Find where the given text appears and provide that cell's center as [X, Y] coordinate. 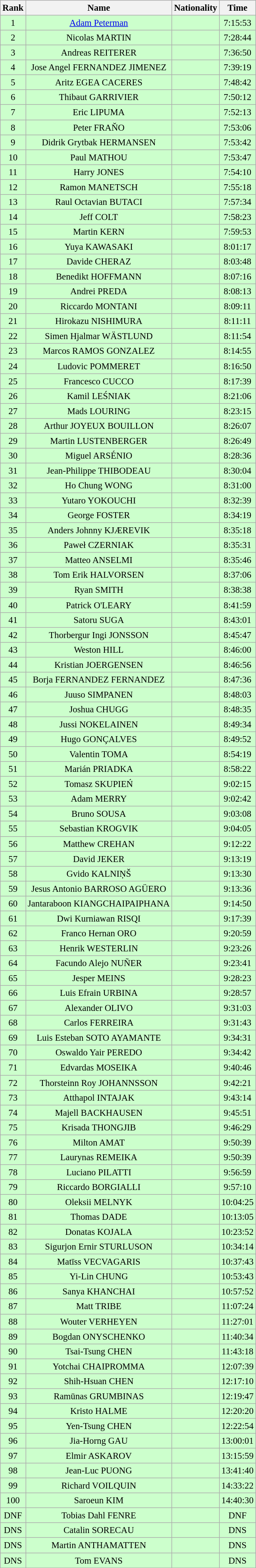
32 [13, 486]
90 [13, 1351]
60 [13, 904]
93 [13, 1396]
Adam MERRY [99, 799]
8:07:16 [238, 277]
77 [13, 1157]
Majell BACKHAUSEN [99, 1113]
94 [13, 1411]
58 [13, 874]
Benedikt HOFFMANN [99, 277]
8:37:06 [238, 575]
8:47:36 [238, 680]
Kristian JOERGENSEN [99, 665]
14 [13, 217]
Richard VOILQUIN [99, 1486]
George FOSTER [99, 515]
Andrei PREDA [99, 291]
Alexander OLIVO [99, 1008]
11:40:34 [238, 1337]
13:15:59 [238, 1456]
Catalin SORECAU [99, 1531]
Jesus Antonio BARROSO AGÜERO [99, 889]
96 [13, 1441]
48 [13, 724]
Luis Efrain URBINA [99, 993]
Wouter VERHEYEN [99, 1321]
Yuya KAWASAKI [99, 247]
36 [13, 545]
8:09:11 [238, 307]
Milton AMAT [99, 1142]
9:14:50 [238, 904]
Ryan SMITH [99, 590]
Saroeun KIM [99, 1500]
9:13:30 [238, 874]
8:31:00 [238, 486]
8:35:46 [238, 560]
Yen-Tsung CHEN [99, 1426]
Tomasz SKUPIEŃ [99, 784]
Jesper MEINS [99, 978]
Thorbergur Ingi JONSSON [99, 635]
Harry JONES [99, 172]
Paweł CZERNIAK [99, 545]
3 [13, 53]
11:43:18 [238, 1351]
83 [13, 1247]
Riccardo BORGIALLI [99, 1187]
Rank [13, 8]
12:07:39 [238, 1366]
Ramūnas GRUMBINAS [99, 1396]
Henrik WESTERLIN [99, 948]
10:37:43 [238, 1262]
13:41:40 [238, 1471]
92 [13, 1381]
Jia-Horng GAU [99, 1441]
10 [13, 157]
89 [13, 1337]
10:53:43 [238, 1277]
9:28:23 [238, 978]
Bogdan ONYSCHENKO [99, 1337]
7:39:19 [238, 68]
David JEKER [99, 859]
21 [13, 321]
9 [13, 142]
8:23:15 [238, 411]
8:01:17 [238, 247]
9:04:05 [238, 829]
Matt TRIBE [99, 1307]
Oleksii MELNYK [99, 1202]
12 [13, 187]
63 [13, 948]
Andreas REITERER [99, 53]
9:02:15 [238, 784]
33 [13, 501]
40 [13, 605]
68 [13, 1023]
50 [13, 754]
84 [13, 1262]
Matthew CREHAN [99, 844]
Joshua CHUGG [99, 710]
9:40:46 [238, 1068]
Valentin TOMA [99, 754]
29 [13, 441]
Sebastian KROGVIK [99, 829]
8:30:04 [238, 471]
7:53:06 [238, 127]
97 [13, 1456]
8:45:47 [238, 635]
12:22:54 [238, 1426]
28 [13, 426]
9:31:43 [238, 1023]
Krisada THONGJIB [99, 1127]
8:32:39 [238, 501]
Ludovic POMMERET [99, 366]
Didrik Grytbak HERMANSEN [99, 142]
76 [13, 1142]
5 [13, 83]
71 [13, 1068]
7:57:34 [238, 202]
19 [13, 291]
9:31:03 [238, 1008]
12:19:47 [238, 1396]
Riccardo MONTANI [99, 307]
Kristo HALME [99, 1411]
8:16:50 [238, 366]
7:55:18 [238, 187]
8:38:38 [238, 590]
9:02:42 [238, 799]
95 [13, 1426]
12:20:20 [238, 1411]
8:34:19 [238, 515]
Jantaraboon KIANGCHAIPAIPHANA [99, 904]
8:17:39 [238, 381]
8:48:03 [238, 694]
Jussi NOKELAINEN [99, 724]
56 [13, 844]
46 [13, 694]
Martin KERN [99, 232]
Matteo ANSELMI [99, 560]
Martin ANTHAMATTEN [99, 1545]
12:17:10 [238, 1381]
Peter FRAŇO [99, 127]
31 [13, 471]
Donatas KOJALA [99, 1232]
8:41:59 [238, 605]
88 [13, 1321]
64 [13, 963]
7:15:53 [238, 23]
Weston HILL [99, 650]
17 [13, 262]
57 [13, 859]
Jeff COLT [99, 217]
7:54:10 [238, 172]
15 [13, 232]
Hugo GONÇALVES [99, 739]
Eric LIPUMA [99, 112]
Kamil LEŚNIAK [99, 396]
98 [13, 1471]
9:56:59 [238, 1172]
Marián PRIADKA [99, 769]
Patrick O'LEARY [99, 605]
79 [13, 1187]
Tom EVANS [99, 1560]
9:45:51 [238, 1113]
Elmir ASKAROV [99, 1456]
7:36:50 [238, 53]
8:46:00 [238, 650]
24 [13, 366]
99 [13, 1486]
47 [13, 710]
59 [13, 889]
54 [13, 814]
Miguel ARSÉNIO [99, 456]
44 [13, 665]
Tom Erik HALVORSEN [99, 575]
11:27:01 [238, 1321]
10:34:14 [238, 1247]
49 [13, 739]
9:23:41 [238, 963]
8:28:36 [238, 456]
35 [13, 530]
2 [13, 38]
9:03:08 [238, 814]
9:12:22 [238, 844]
61 [13, 918]
Davide CHERAZ [99, 262]
Satoru SUGA [99, 620]
1 [13, 23]
8:21:06 [238, 396]
9:28:57 [238, 993]
9:23:26 [238, 948]
38 [13, 575]
Shih-Hsuan CHEN [99, 1381]
Name [99, 8]
8:58:22 [238, 769]
8:11:11 [238, 321]
Aritz EGEA CACERES [99, 83]
7:50:12 [238, 97]
Simen Hjalmar WÄSTLUND [99, 336]
8:49:34 [238, 724]
7:48:42 [238, 83]
Tsai-Tsung CHEN [99, 1351]
42 [13, 635]
7:53:47 [238, 157]
Yi-Lin CHUNG [99, 1277]
37 [13, 560]
30 [13, 456]
65 [13, 978]
8 [13, 127]
9:20:59 [238, 933]
25 [13, 381]
9:17:39 [238, 918]
7:52:13 [238, 112]
43 [13, 650]
Arthur JOYEUX BOUILLON [99, 426]
74 [13, 1113]
8:08:13 [238, 291]
9:34:31 [238, 1038]
16 [13, 247]
26 [13, 396]
86 [13, 1292]
69 [13, 1038]
Luis Esteban SOTO AYAMANTE [99, 1038]
13:00:01 [238, 1441]
Anders Johnny KJÆREVIK [99, 530]
10:57:52 [238, 1292]
9:42:21 [238, 1083]
Tobias Dahl FENRE [99, 1516]
Matīss VECVAGARIS [99, 1262]
41 [13, 620]
Nationality [195, 8]
4 [13, 68]
55 [13, 829]
8:54:19 [238, 754]
Nicolas MARTIN [99, 38]
23 [13, 351]
Bruno SOUSA [99, 814]
72 [13, 1083]
9:57:10 [238, 1187]
85 [13, 1277]
8:35:18 [238, 530]
51 [13, 769]
8:46:56 [238, 665]
Atthapol INTAJAK [99, 1097]
Adam Peterman [99, 23]
Yotchai CHAIPROMMA [99, 1366]
Ramon MANETSCH [99, 187]
Gvido KALNIŅŠ [99, 874]
11 [13, 172]
81 [13, 1217]
7:28:44 [238, 38]
Dwi Kurniawan RISQI [99, 918]
7 [13, 112]
8:26:49 [238, 441]
62 [13, 933]
70 [13, 1053]
Thomas DADE [99, 1217]
7:59:53 [238, 232]
8:35:31 [238, 545]
8:43:01 [238, 620]
39 [13, 590]
10:23:52 [238, 1232]
9:13:19 [238, 859]
75 [13, 1127]
11:07:24 [238, 1307]
Oswaldo Yair PEREDO [99, 1053]
9:43:14 [238, 1097]
Thibaut GARRIVIER [99, 97]
80 [13, 1202]
Marcos RAMOS GONZALEZ [99, 351]
8:03:48 [238, 262]
10:13:05 [238, 1217]
8:14:55 [238, 351]
Time [238, 8]
9:46:29 [238, 1127]
14:40:30 [238, 1500]
Martin LUSTENBERGER [99, 441]
100 [13, 1500]
Franco Hernan ORO [99, 933]
Edvardas MOSEIKA [99, 1068]
87 [13, 1307]
Jose Angel FERNANDEZ JIMENEZ [99, 68]
Juuso SIMPANEN [99, 694]
66 [13, 993]
22 [13, 336]
Facundo Alejo NUÑER [99, 963]
9:34:42 [238, 1053]
Borja FERNANDEZ FERNANDEZ [99, 680]
Paul MATHOU [99, 157]
20 [13, 307]
Ho Chung WONG [99, 486]
53 [13, 799]
Laurynas REMEIKA [99, 1157]
52 [13, 784]
8:48:35 [238, 710]
18 [13, 277]
8:11:54 [238, 336]
7:58:23 [238, 217]
91 [13, 1366]
Luciano PILATTI [99, 1172]
10:04:25 [238, 1202]
67 [13, 1008]
13 [13, 202]
Hirokazu NISHIMURA [99, 321]
Francesco CUCCO [99, 381]
82 [13, 1232]
Jean-Luc PUONG [99, 1471]
78 [13, 1172]
Sigurjon Ernir STURLUSON [99, 1247]
34 [13, 515]
9:13:36 [238, 889]
8:26:07 [238, 426]
8:49:52 [238, 739]
Carlos FERREIRA [99, 1023]
Thorsteinn Roy JOHANNSSON [99, 1083]
Sanya KHANCHAI [99, 1292]
14:33:22 [238, 1486]
Yutaro YOKOUCHI [99, 501]
7:53:42 [238, 142]
Mads LOURING [99, 411]
Raul Octavian BUTACI [99, 202]
73 [13, 1097]
6 [13, 97]
45 [13, 680]
27 [13, 411]
Jean-Philippe THIBODEAU [99, 471]
